Capture the cell that displays the provided text and extract its [X, Y] central coordinate. 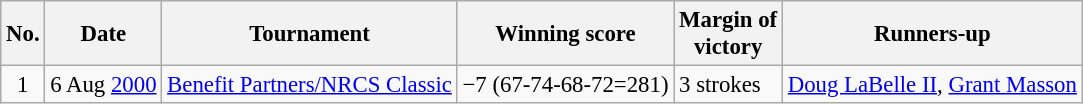
Date [104, 34]
−7 (67-74-68-72=281) [566, 85]
Runners-up [932, 34]
No. [23, 34]
Winning score [566, 34]
1 [23, 85]
Margin ofvictory [728, 34]
3 strokes [728, 85]
Benefit Partners/NRCS Classic [310, 85]
Doug LaBelle II, Grant Masson [932, 85]
Tournament [310, 34]
6 Aug 2000 [104, 85]
